Extract the (X, Y) coordinate from the center of the cell holding the provided text.  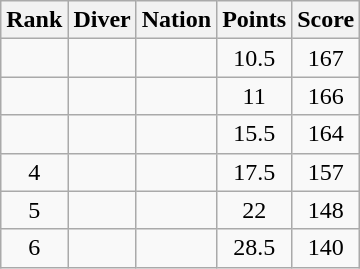
11 (254, 96)
Nation (176, 20)
15.5 (254, 134)
140 (326, 248)
Diver (102, 20)
10.5 (254, 58)
22 (254, 210)
157 (326, 172)
167 (326, 58)
164 (326, 134)
Points (254, 20)
Rank (34, 20)
166 (326, 96)
17.5 (254, 172)
148 (326, 210)
28.5 (254, 248)
5 (34, 210)
6 (34, 248)
Score (326, 20)
4 (34, 172)
